Identify which cell holds the provided text, then report its (X, Y) central coordinate. 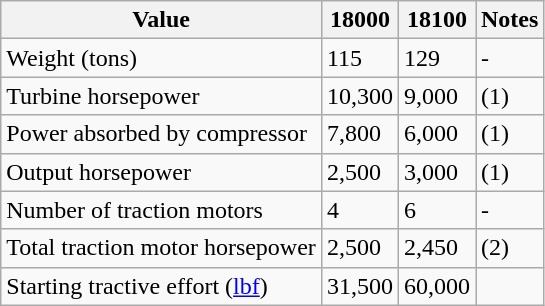
Starting tractive effort (lbf) (162, 286)
Weight (tons) (162, 58)
4 (360, 210)
Total traction motor horsepower (162, 248)
3,000 (436, 172)
2,450 (436, 248)
129 (436, 58)
10,300 (360, 96)
Notes (510, 20)
31,500 (360, 286)
Output horsepower (162, 172)
60,000 (436, 286)
18000 (360, 20)
Number of traction motors (162, 210)
(2) (510, 248)
6,000 (436, 134)
9,000 (436, 96)
7,800 (360, 134)
Power absorbed by compressor (162, 134)
115 (360, 58)
6 (436, 210)
Turbine horsepower (162, 96)
18100 (436, 20)
Value (162, 20)
